Identify which cell holds the provided text, then report its [x, y] central coordinate. 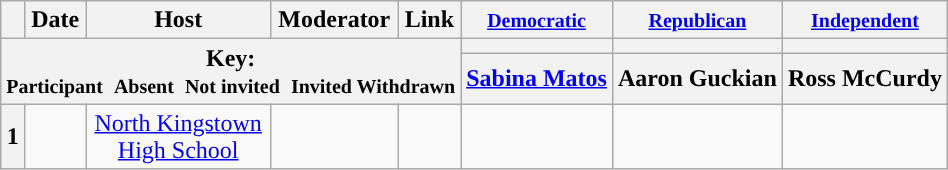
Republican [697, 20]
Independent [864, 20]
Aaron Guckian [697, 78]
Link [430, 20]
Host [178, 20]
Key: Participant Absent Not invited Invited Withdrawn [231, 72]
Sabina Matos [537, 78]
Moderator [334, 20]
1 [13, 136]
North KingstownHigh School [178, 136]
Democratic [537, 20]
Ross McCurdy [864, 78]
Date [56, 20]
